From the cell containing the given text, extract its center point as (X, Y) coordinate. 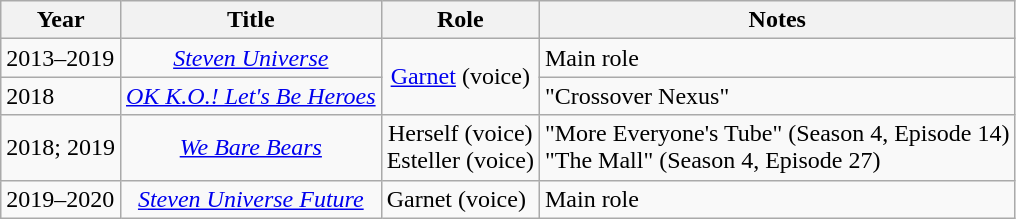
Title (250, 20)
OK K.O.! Let's Be Heroes (250, 96)
2019–2020 (61, 199)
We Bare Bears (250, 148)
Role (460, 20)
Year (61, 20)
Herself (voice) Esteller (voice) (460, 148)
2018; 2019 (61, 148)
"More Everyone's Tube" (Season 4, Episode 14) "The Mall" (Season 4, Episode 27) (777, 148)
Steven Universe Future (250, 199)
Steven Universe (250, 58)
2018 (61, 96)
"Crossover Nexus" (777, 96)
2013–2019 (61, 58)
Notes (777, 20)
